Provide the (x, y) coordinate of the cell's center where the given text is located.  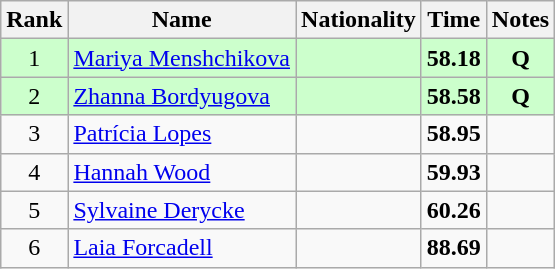
Rank (34, 20)
2 (34, 96)
58.95 (454, 134)
Mariya Menshchikova (182, 58)
Patrícia Lopes (182, 134)
6 (34, 248)
Time (454, 20)
59.93 (454, 172)
3 (34, 134)
Notes (520, 20)
Zhanna Bordyugova (182, 96)
58.58 (454, 96)
Hannah Wood (182, 172)
60.26 (454, 210)
58.18 (454, 58)
Nationality (359, 20)
5 (34, 210)
Name (182, 20)
Sylvaine Derycke (182, 210)
4 (34, 172)
1 (34, 58)
Laia Forcadell (182, 248)
88.69 (454, 248)
